Extract the [x, y] coordinate from the center of the cell holding the provided text.  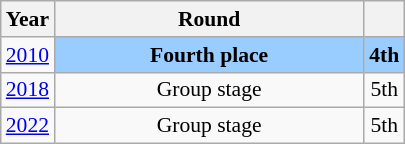
Round [209, 19]
Fourth place [209, 55]
2018 [28, 90]
2010 [28, 55]
2022 [28, 126]
Year [28, 19]
4th [384, 55]
